Search for the cell housing the specified text and yield its (x, y) center coordinate. 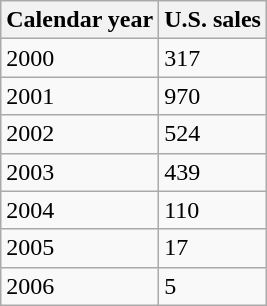
970 (213, 96)
2003 (80, 172)
2006 (80, 286)
439 (213, 172)
2002 (80, 134)
17 (213, 248)
2000 (80, 58)
524 (213, 134)
317 (213, 58)
2001 (80, 96)
5 (213, 286)
2005 (80, 248)
Calendar year (80, 20)
2004 (80, 210)
110 (213, 210)
U.S. sales (213, 20)
